Identify which cell holds the provided text, then report its (x, y) central coordinate. 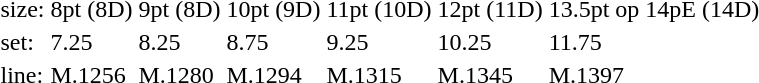
7.25 (92, 42)
9.25 (379, 42)
10.25 (490, 42)
8.75 (274, 42)
8.25 (180, 42)
